Capture the cell that displays the provided text and extract its (x, y) central coordinate. 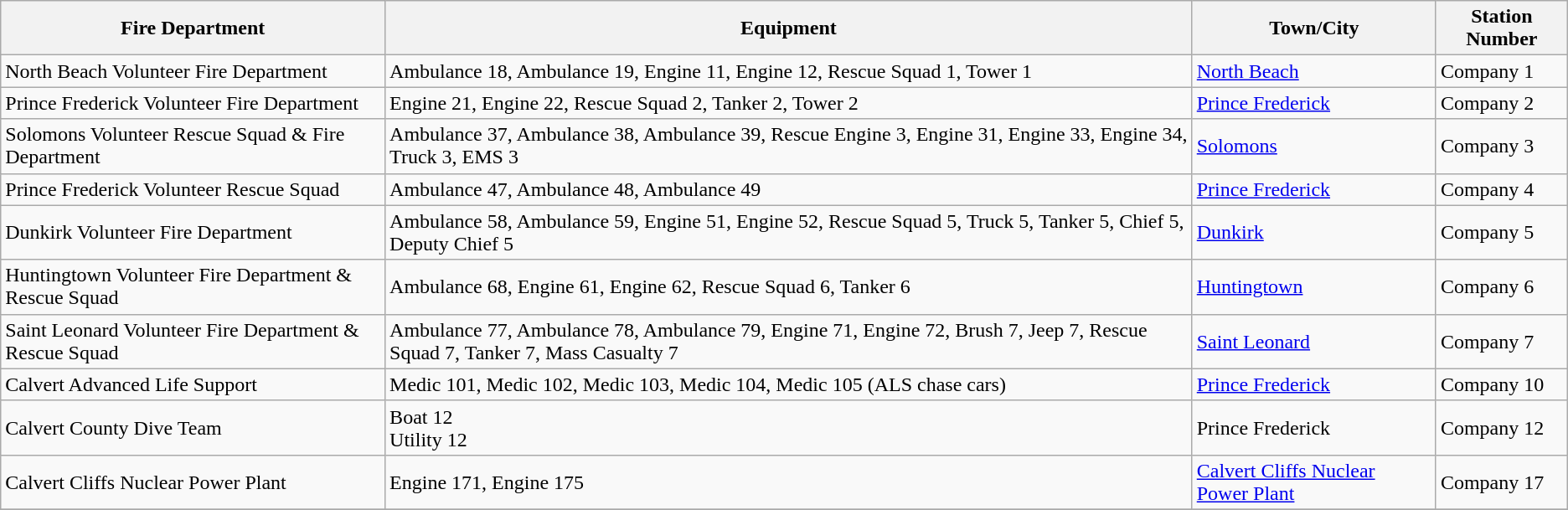
Company 12 (1501, 427)
Company 6 (1501, 286)
Ambulance 37, Ambulance 38, Ambulance 39, Rescue Engine 3, Engine 31, Engine 33, Engine 34, Truck 3, EMS 3 (789, 146)
Equipment (789, 28)
North Beach Volunteer Fire Department (193, 71)
Boat 12Utility 12 (789, 427)
Medic 101, Medic 102, Medic 103, Medic 104, Medic 105 (ALS chase cars) (789, 384)
Fire Department (193, 28)
Engine 21, Engine 22, Rescue Squad 2, Tanker 2, Tower 2 (789, 103)
Solomons Volunteer Rescue Squad & Fire Department (193, 146)
Ambulance 68, Engine 61, Engine 62, Rescue Squad 6, Tanker 6 (789, 286)
Dunkirk Volunteer Fire Department (193, 233)
Station Number (1501, 28)
Company 2 (1501, 103)
North Beach (1313, 71)
Saint Leonard Volunteer Fire Department & Rescue Squad (193, 342)
Ambulance 58, Ambulance 59, Engine 51, Engine 52, Rescue Squad 5, Truck 5, Tanker 5, Chief 5, Deputy Chief 5 (789, 233)
Calvert Advanced Life Support (193, 384)
Company 7 (1501, 342)
Huntingtown Volunteer Fire Department & Rescue Squad (193, 286)
Prince Frederick Volunteer Fire Department (193, 103)
Saint Leonard (1313, 342)
Company 3 (1501, 146)
Company 1 (1501, 71)
Company 10 (1501, 384)
Company 5 (1501, 233)
Dunkirk (1313, 233)
Town/City (1313, 28)
Huntingtown (1313, 286)
Company 17 (1501, 482)
Solomons (1313, 146)
Company 4 (1501, 189)
Engine 171, Engine 175 (789, 482)
Calvert County Dive Team (193, 427)
Ambulance 77, Ambulance 78, Ambulance 79, Engine 71, Engine 72, Brush 7, Jeep 7, Rescue Squad 7, Tanker 7, Mass Casualty 7 (789, 342)
Ambulance 47, Ambulance 48, Ambulance 49 (789, 189)
Prince Frederick Volunteer Rescue Squad (193, 189)
Ambulance 18, Ambulance 19, Engine 11, Engine 12, Rescue Squad 1, Tower 1 (789, 71)
